Detect which cell encompasses the target text, then output its [x, y] center coordinate. 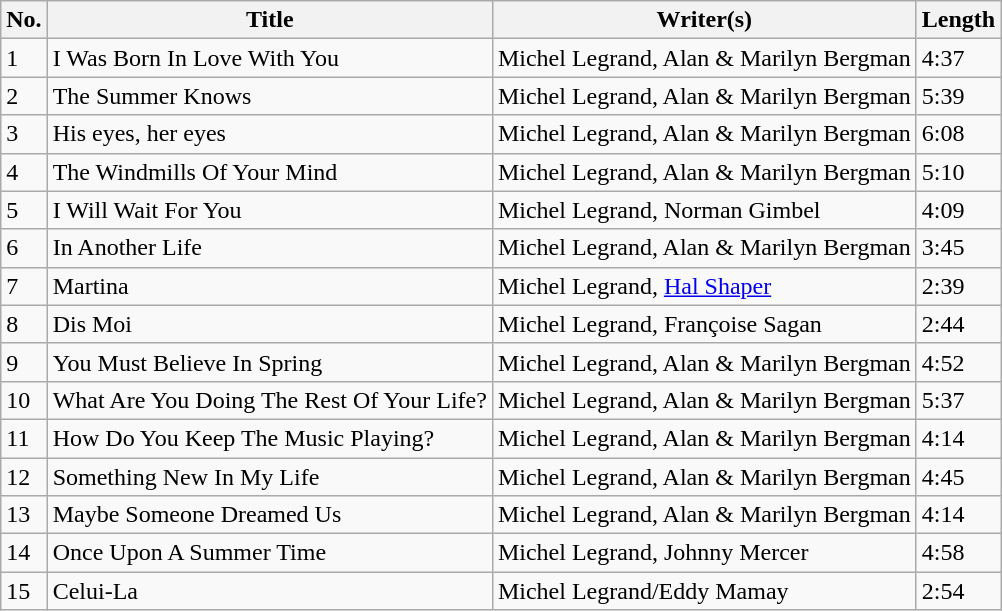
4:45 [958, 477]
Celui-La [270, 591]
2:54 [958, 591]
2:39 [958, 286]
Michel Legrand, Johnny Mercer [704, 553]
5:10 [958, 172]
8 [24, 324]
Michel Legrand, Hal Shaper [704, 286]
13 [24, 515]
Title [270, 20]
5 [24, 210]
4:37 [958, 58]
1 [24, 58]
4:52 [958, 362]
15 [24, 591]
Martina [270, 286]
9 [24, 362]
4:58 [958, 553]
His eyes, her eyes [270, 134]
Length [958, 20]
3:45 [958, 248]
Michel Legrand/Eddy Mamay [704, 591]
Writer(s) [704, 20]
11 [24, 438]
I Will Wait For You [270, 210]
Something New In My Life [270, 477]
5:37 [958, 400]
No. [24, 20]
6:08 [958, 134]
The Windmills Of Your Mind [270, 172]
14 [24, 553]
Michel Legrand, Françoise Sagan [704, 324]
3 [24, 134]
Michel Legrand, Norman Gimbel [704, 210]
Maybe Someone Dreamed Us [270, 515]
The Summer Knows [270, 96]
4 [24, 172]
I Was Born In Love With You [270, 58]
2:44 [958, 324]
6 [24, 248]
In Another Life [270, 248]
4:09 [958, 210]
10 [24, 400]
How Do You Keep The Music Playing? [270, 438]
Once Upon A Summer Time [270, 553]
2 [24, 96]
12 [24, 477]
You Must Believe In Spring [270, 362]
7 [24, 286]
Dis Moi [270, 324]
What Are You Doing The Rest Of Your Life? [270, 400]
5:39 [958, 96]
